For the text-containing cell, return its midpoint in (x, y) coordinate format. 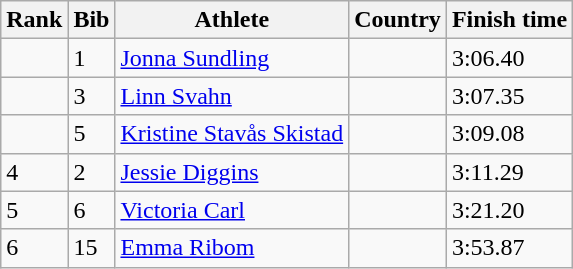
2 (92, 172)
Jessie Diggins (232, 172)
3:21.20 (509, 210)
Country (398, 20)
Jonna Sundling (232, 58)
Rank (34, 20)
3:06.40 (509, 58)
Bib (92, 20)
3:11.29 (509, 172)
Emma Ribom (232, 248)
1 (92, 58)
Victoria Carl (232, 210)
4 (34, 172)
Kristine Stavås Skistad (232, 134)
3:09.08 (509, 134)
15 (92, 248)
3:53.87 (509, 248)
Athlete (232, 20)
3 (92, 96)
Linn Svahn (232, 96)
3:07.35 (509, 96)
Finish time (509, 20)
